Capture the cell that displays the provided text and extract its (x, y) central coordinate. 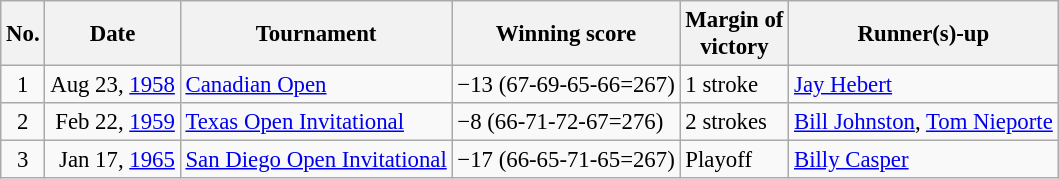
Margin ofvictory (734, 34)
Aug 23, 1958 (112, 85)
3 (23, 160)
Texas Open Invitational (316, 122)
−8 (66-71-72-67=276) (566, 122)
No. (23, 34)
Tournament (316, 34)
Playoff (734, 160)
−13 (67-69-65-66=267) (566, 85)
1 stroke (734, 85)
Runner(s)-up (924, 34)
−17 (66-65-71-65=267) (566, 160)
Date (112, 34)
Winning score (566, 34)
Feb 22, 1959 (112, 122)
2 strokes (734, 122)
Jay Hebert (924, 85)
2 (23, 122)
Billy Casper (924, 160)
Canadian Open (316, 85)
San Diego Open Invitational (316, 160)
Jan 17, 1965 (112, 160)
1 (23, 85)
Bill Johnston, Tom Nieporte (924, 122)
